Return the [X, Y] coordinate for the center point of the cell that contains the specified text.  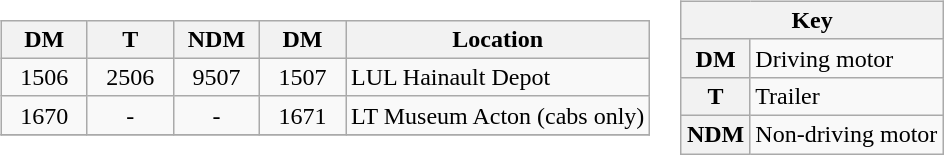
1670 [44, 115]
1507 [302, 77]
LUL Hainault Depot [498, 77]
1506 [44, 77]
Location [498, 39]
Driving motor [846, 58]
LT Museum Acton (cabs only) [498, 115]
Non-driving motor [846, 134]
Trailer [846, 96]
2506 [130, 77]
Key [812, 20]
9507 [216, 77]
1671 [302, 115]
